Pinpoint the cell where the given text exists, returning its (X, Y) midpoint coordinate. 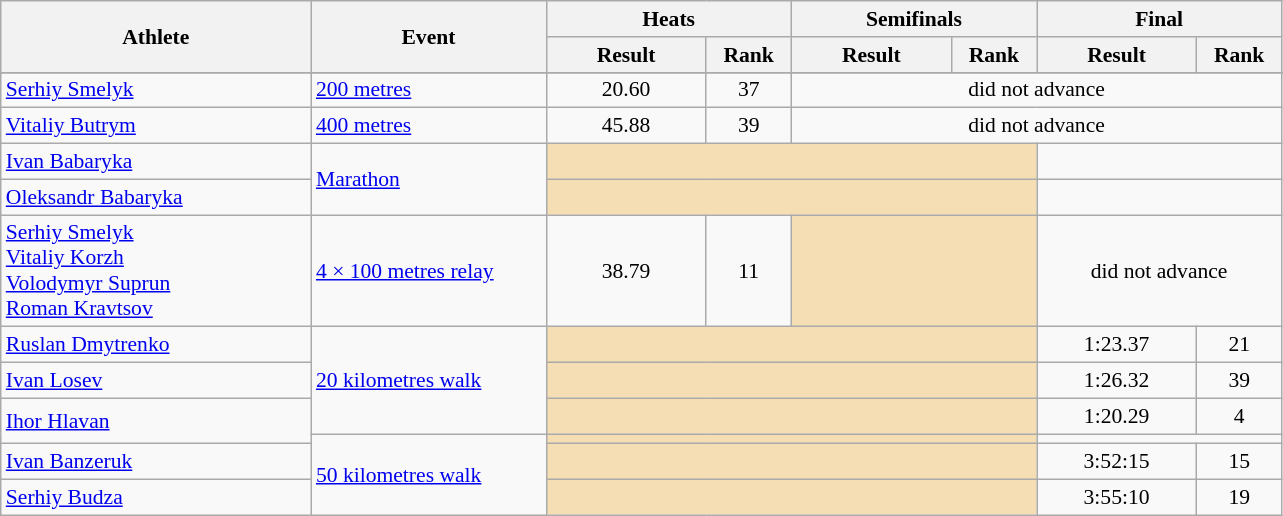
Serhiy Smelyk (156, 90)
Event (428, 36)
19 (1240, 498)
Ivan Losev (156, 381)
3:55:10 (1116, 498)
Athlete (156, 36)
11 (748, 271)
21 (1240, 345)
Final (1158, 19)
4 (1240, 416)
Ivan Banzeruk (156, 462)
20.60 (626, 90)
3:52:15 (1116, 462)
Ihor Hlavan (156, 421)
4 × 100 metres relay (428, 271)
200 metres (428, 90)
Vitaliy Butrym (156, 126)
Marathon (428, 180)
1:26.32 (1116, 381)
1:23.37 (1116, 345)
Semifinals (914, 19)
Oleksandr Babaryka (156, 197)
50 kilometres walk (428, 474)
Ruslan Dmytrenko (156, 345)
1:20.29 (1116, 416)
Serhiy SmelykVitaliy KorzhVolodymyr SuprunRoman Kravtsov (156, 271)
38.79 (626, 271)
15 (1240, 462)
37 (748, 90)
Heats (668, 19)
45.88 (626, 126)
20 kilometres walk (428, 380)
Serhiy Budza (156, 498)
400 metres (428, 126)
Ivan Babaryka (156, 162)
